Provide the [x, y] coordinate of the cell's center where the given text is located.  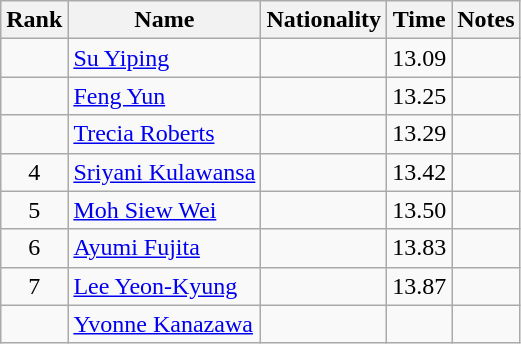
7 [34, 286]
Feng Yun [164, 96]
6 [34, 248]
Notes [486, 20]
13.25 [420, 96]
Name [164, 20]
Moh Siew Wei [164, 210]
Su Yiping [164, 58]
13.87 [420, 286]
Sriyani Kulawansa [164, 172]
13.50 [420, 210]
Trecia Roberts [164, 134]
13.29 [420, 134]
5 [34, 210]
Yvonne Kanazawa [164, 324]
Ayumi Fujita [164, 248]
4 [34, 172]
Time [420, 20]
13.09 [420, 58]
13.42 [420, 172]
13.83 [420, 248]
Nationality [324, 20]
Rank [34, 20]
Lee Yeon-Kyung [164, 286]
